Output the [X, Y] coordinate of the center of the cell containing the given text.  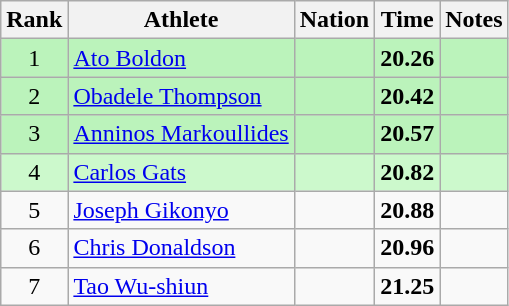
Anninos Markoullides [181, 134]
21.25 [408, 286]
Chris Donaldson [181, 248]
Notes [474, 20]
Rank [34, 20]
7 [34, 286]
20.96 [408, 248]
20.82 [408, 172]
Carlos Gats [181, 172]
Joseph Gikonyo [181, 210]
2 [34, 96]
6 [34, 248]
Time [408, 20]
1 [34, 58]
20.26 [408, 58]
5 [34, 210]
4 [34, 172]
Obadele Thompson [181, 96]
Athlete [181, 20]
Tao Wu-shiun [181, 286]
Nation [334, 20]
20.42 [408, 96]
20.57 [408, 134]
20.88 [408, 210]
Ato Boldon [181, 58]
3 [34, 134]
